Output the [X, Y] coordinate of the center of the cell containing the given text.  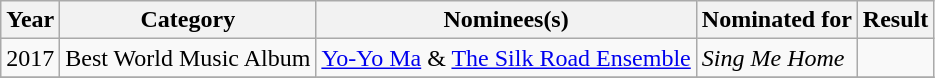
Best World Music Album [188, 58]
Result [895, 20]
Nominees(s) [506, 20]
Year [30, 20]
2017 [30, 58]
Category [188, 20]
Nominated for [776, 20]
Sing Me Home [776, 58]
Yo-Yo Ma & The Silk Road Ensemble [506, 58]
